Return [X, Y] of the center of cell containing provided text 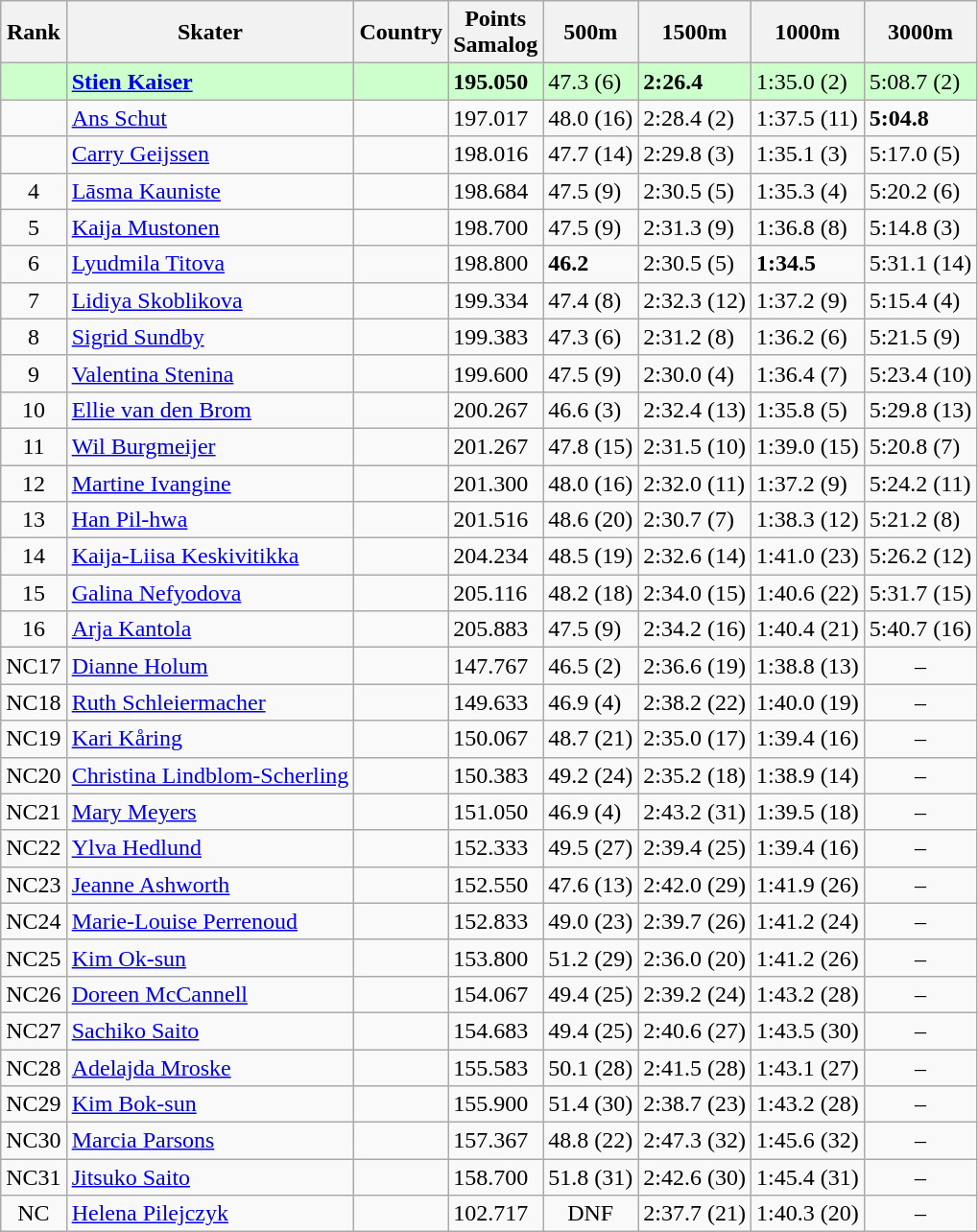
2:38.2 (22) [695, 702]
2:32.4 (13) [695, 410]
Kari Kåring [210, 739]
152.833 [495, 921]
2:47.3 (32) [695, 1141]
199.334 [495, 300]
46.5 (2) [591, 666]
151.050 [495, 812]
Skater [210, 33]
Mary Meyers [210, 812]
2:29.8 (3) [695, 154]
1:41.0 (23) [807, 557]
1:35.8 (5) [807, 410]
199.600 [495, 373]
11 [34, 446]
5:21.2 (8) [920, 520]
1:39.5 (18) [807, 812]
195.050 [495, 82]
Rank [34, 33]
150.383 [495, 775]
1:35.0 (2) [807, 82]
48.5 (19) [591, 557]
5:20.8 (7) [920, 446]
205.116 [495, 593]
154.067 [495, 994]
2:30.0 (4) [695, 373]
201.300 [495, 483]
5:15.4 (4) [920, 300]
Dianne Holum [210, 666]
Lyudmila Titova [210, 264]
2:43.2 (31) [695, 812]
5 [34, 227]
10 [34, 410]
49.5 (27) [591, 848]
2:38.7 (23) [695, 1104]
Lidiya Skoblikova [210, 300]
Country [401, 33]
NC24 [34, 921]
2:37.7 (21) [695, 1214]
13 [34, 520]
DNF [591, 1214]
Sigrid Sundby [210, 337]
500m [591, 33]
1:38.3 (12) [807, 520]
47.8 (15) [591, 446]
1:36.4 (7) [807, 373]
47.4 (8) [591, 300]
Galina Nefyodova [210, 593]
Han Pil-hwa [210, 520]
Kim Bok-sun [210, 1104]
NC29 [34, 1104]
198.684 [495, 191]
2:40.6 (27) [695, 1031]
6 [34, 264]
48.2 (18) [591, 593]
Marie-Louise Perrenoud [210, 921]
152.333 [495, 848]
46.6 (3) [591, 410]
2:36.0 (20) [695, 958]
5:40.7 (16) [920, 629]
Christina Lindblom-Scherling [210, 775]
2:34.0 (15) [695, 593]
2:32.0 (11) [695, 483]
49.0 (23) [591, 921]
102.717 [495, 1214]
1:40.0 (19) [807, 702]
2:31.2 (8) [695, 337]
1:38.9 (14) [807, 775]
NC17 [34, 666]
2:35.2 (18) [695, 775]
1:39.0 (15) [807, 446]
2:26.4 [695, 82]
Carry Geijssen [210, 154]
5:17.0 (5) [920, 154]
NC23 [34, 885]
Martine Ivangine [210, 483]
5:20.2 (6) [920, 191]
NC20 [34, 775]
Points Samalog [495, 33]
1:36.2 (6) [807, 337]
1:37.5 (11) [807, 118]
Ylva Hedlund [210, 848]
NC31 [34, 1177]
1:38.8 (13) [807, 666]
2:34.2 (16) [695, 629]
1500m [695, 33]
199.383 [495, 337]
198.800 [495, 264]
Jeanne Ashworth [210, 885]
48.6 (20) [591, 520]
198.700 [495, 227]
2:39.2 (24) [695, 994]
Sachiko Saito [210, 1031]
5:26.2 (12) [920, 557]
205.883 [495, 629]
2:30.7 (7) [695, 520]
Arja Kantola [210, 629]
Lāsma Kauniste [210, 191]
5:31.7 (15) [920, 593]
1:45.4 (31) [807, 1177]
5:04.8 [920, 118]
5:24.2 (11) [920, 483]
Kaija Mustonen [210, 227]
204.234 [495, 557]
197.017 [495, 118]
153.800 [495, 958]
NC [34, 1214]
Stien Kaiser [210, 82]
1:35.3 (4) [807, 191]
2:32.3 (12) [695, 300]
Ellie van den Brom [210, 410]
NC25 [34, 958]
154.683 [495, 1031]
NC30 [34, 1141]
NC26 [34, 994]
Valentina Stenina [210, 373]
16 [34, 629]
2:39.7 (26) [695, 921]
2:35.0 (17) [695, 739]
Kaija-Liisa Keskivitikka [210, 557]
Ruth Schleiermacher [210, 702]
2:39.4 (25) [695, 848]
4 [34, 191]
5:14.8 (3) [920, 227]
Helena Pilejczyk [210, 1214]
1:43.1 (27) [807, 1068]
NC22 [34, 848]
Marcia Parsons [210, 1141]
48.7 (21) [591, 739]
Doreen McCannell [210, 994]
1:41.2 (24) [807, 921]
1:35.1 (3) [807, 154]
147.767 [495, 666]
49.2 (24) [591, 775]
1:34.5 [807, 264]
5:21.5 (9) [920, 337]
5:29.8 (13) [920, 410]
NC27 [34, 1031]
50.1 (28) [591, 1068]
NC18 [34, 702]
1:40.3 (20) [807, 1214]
NC28 [34, 1068]
47.6 (13) [591, 885]
Wil Burgmeijer [210, 446]
2:32.6 (14) [695, 557]
1000m [807, 33]
1:43.5 (30) [807, 1031]
5:23.4 (10) [920, 373]
46.2 [591, 264]
2:36.6 (19) [695, 666]
2:31.5 (10) [695, 446]
2:42.6 (30) [695, 1177]
NC21 [34, 812]
Jitsuko Saito [210, 1177]
1:36.8 (8) [807, 227]
201.516 [495, 520]
14 [34, 557]
5:08.7 (2) [920, 82]
48.8 (22) [591, 1141]
1:40.4 (21) [807, 629]
Adelajda Mroske [210, 1068]
2:28.4 (2) [695, 118]
150.067 [495, 739]
201.267 [495, 446]
3000m [920, 33]
157.367 [495, 1141]
51.2 (29) [591, 958]
2:31.3 (9) [695, 227]
200.267 [495, 410]
155.900 [495, 1104]
7 [34, 300]
198.016 [495, 154]
Kim Ok-sun [210, 958]
1:41.9 (26) [807, 885]
149.633 [495, 702]
1:45.6 (32) [807, 1141]
1:40.6 (22) [807, 593]
47.7 (14) [591, 154]
152.550 [495, 885]
15 [34, 593]
9 [34, 373]
2:41.5 (28) [695, 1068]
5:31.1 (14) [920, 264]
12 [34, 483]
1:41.2 (26) [807, 958]
51.8 (31) [591, 1177]
2:42.0 (29) [695, 885]
NC19 [34, 739]
8 [34, 337]
51.4 (30) [591, 1104]
Ans Schut [210, 118]
158.700 [495, 1177]
155.583 [495, 1068]
